Locate the cell with the specified text and output its (X, Y) center coordinate. 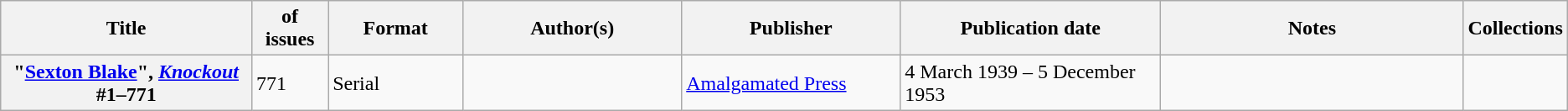
"Sexton Blake", Knockout #1–771 (126, 82)
Author(s) (573, 29)
Collections (1515, 29)
Notes (1312, 29)
Amalgamated Press (791, 82)
Publisher (791, 29)
Publication date (1030, 29)
771 (290, 82)
of issues (290, 29)
Title (126, 29)
4 March 1939 – 5 December 1953 (1030, 82)
Serial (395, 82)
Format (395, 29)
